Pinpoint the cell where the given text exists, returning its [X, Y] midpoint coordinate. 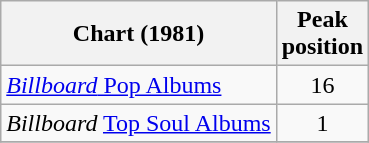
Peakposition [322, 34]
Billboard Top Soul Albums [138, 123]
Chart (1981) [138, 34]
Billboard Pop Albums [138, 85]
1 [322, 123]
16 [322, 85]
